Identify which cell holds the provided text, then report its [X, Y] central coordinate. 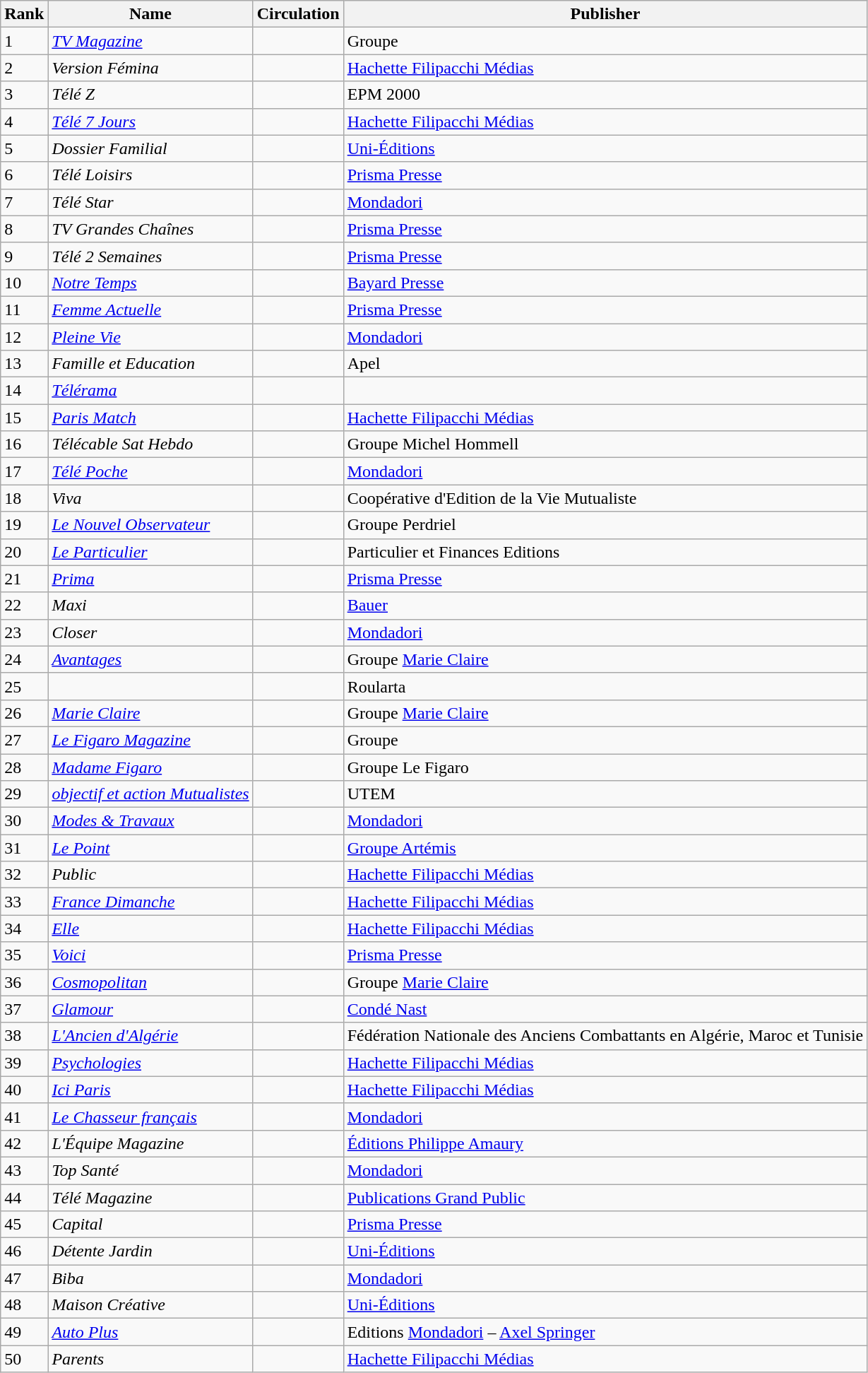
Groupe Perdriel [605, 525]
Maison Créative [150, 1305]
Fédération Nationale des Anciens Combattants en Algérie, Maroc et Tunisie [605, 1036]
Télé 2 Semaines [150, 256]
Roularta [605, 686]
EPM 2000 [605, 95]
39 [24, 1063]
48 [24, 1305]
3 [24, 95]
Modes & Travaux [150, 821]
20 [24, 552]
15 [24, 418]
13 [24, 364]
Femme Actuelle [150, 310]
Elle [150, 929]
Condé Nast [605, 1009]
Public [150, 875]
32 [24, 875]
UTEM [605, 794]
36 [24, 982]
41 [24, 1116]
Éditions Philippe Amaury [605, 1143]
Closer [150, 632]
47 [24, 1278]
28 [24, 767]
14 [24, 391]
Coopérative d'Edition de la Vie Mutualiste [605, 498]
38 [24, 1036]
Télérama [150, 391]
Télécable Sat Hebdo [150, 444]
26 [24, 713]
8 [24, 229]
Capital [150, 1225]
Version Fémina [150, 68]
11 [24, 310]
42 [24, 1143]
Dossier Familial [150, 148]
Le Particulier [150, 552]
10 [24, 283]
Name [150, 14]
Psychologies [150, 1063]
21 [24, 579]
Télé Loisirs [150, 175]
18 [24, 498]
46 [24, 1251]
Ici Paris [150, 1090]
Avantages [150, 659]
Voici [150, 955]
Détente Jardin [150, 1251]
Circulation [298, 14]
Le Figaro Magazine [150, 740]
23 [24, 632]
Bayard Presse [605, 283]
16 [24, 444]
Madame Figaro [150, 767]
Bauer [605, 606]
49 [24, 1332]
L'Ancien d'Algérie [150, 1036]
45 [24, 1225]
37 [24, 1009]
9 [24, 256]
Top Santé [150, 1170]
Maxi [150, 606]
19 [24, 525]
Notre Temps [150, 283]
Le Chasseur français [150, 1116]
40 [24, 1090]
Télé 7 Jours [150, 122]
Télé Magazine [150, 1198]
44 [24, 1198]
TV Grandes Chaînes [150, 229]
TV Magazine [150, 41]
12 [24, 337]
24 [24, 659]
17 [24, 471]
L'Équipe Magazine [150, 1143]
Famille et Education [150, 364]
30 [24, 821]
Viva [150, 498]
Groupe Artémis [605, 848]
Particulier et Finances Editions [605, 552]
6 [24, 175]
Marie Claire [150, 713]
Apel [605, 364]
50 [24, 1359]
1 [24, 41]
Groupe Michel Hommell [605, 444]
objectif et action Mutualistes [150, 794]
43 [24, 1170]
5 [24, 148]
Rank [24, 14]
Prima [150, 579]
7 [24, 202]
Groupe Le Figaro [605, 767]
Pleine Vie [150, 337]
Télé Star [150, 202]
Paris Match [150, 418]
4 [24, 122]
Biba [150, 1278]
Parents [150, 1359]
25 [24, 686]
Télé Poche [150, 471]
34 [24, 929]
Publications Grand Public [605, 1198]
22 [24, 606]
2 [24, 68]
29 [24, 794]
Le Nouvel Observateur [150, 525]
33 [24, 902]
France Dimanche [150, 902]
Cosmopolitan [150, 982]
Editions Mondadori – Axel Springer [605, 1332]
Auto Plus [150, 1332]
35 [24, 955]
Glamour [150, 1009]
31 [24, 848]
Le Point [150, 848]
27 [24, 740]
Télé Z [150, 95]
Publisher [605, 14]
